From the cell containing the given text, extract its center point as [X, Y] coordinate. 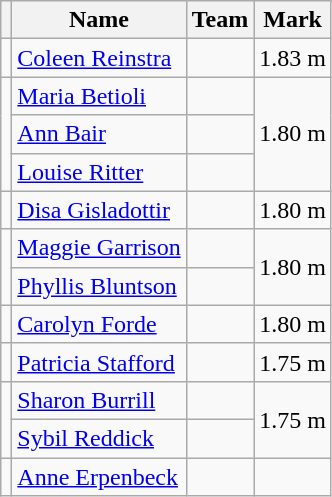
Phyllis Bluntson [99, 286]
Team [220, 20]
Name [99, 20]
Disa Gisladottir [99, 210]
Carolyn Forde [99, 324]
Louise Ritter [99, 172]
Anne Erpenbeck [99, 477]
Maggie Garrison [99, 248]
Sybil Reddick [99, 438]
Patricia Stafford [99, 362]
Ann Bair [99, 134]
Mark [293, 20]
Coleen Reinstra [99, 58]
Sharon Burrill [99, 400]
Maria Betioli [99, 96]
1.83 m [293, 58]
